Provide the [x, y] coordinate of the cell's center where the given text is located.  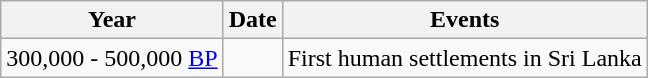
Date [252, 20]
Events [464, 20]
First human settlements in Sri Lanka [464, 58]
300,000 - 500,000 BP [112, 58]
Year [112, 20]
